Determine the (X, Y) coordinate at the center of the cell enclosing the given text.  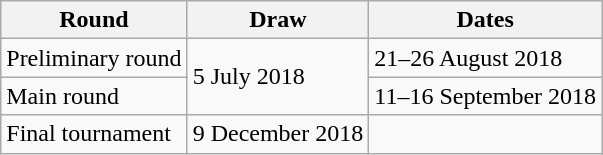
Draw (278, 20)
11–16 September 2018 (486, 96)
9 December 2018 (278, 134)
Main round (94, 96)
Round (94, 20)
21–26 August 2018 (486, 58)
Final tournament (94, 134)
5 July 2018 (278, 77)
Preliminary round (94, 58)
Dates (486, 20)
